Extract the (x, y) coordinate from the center of the cell holding the provided text.  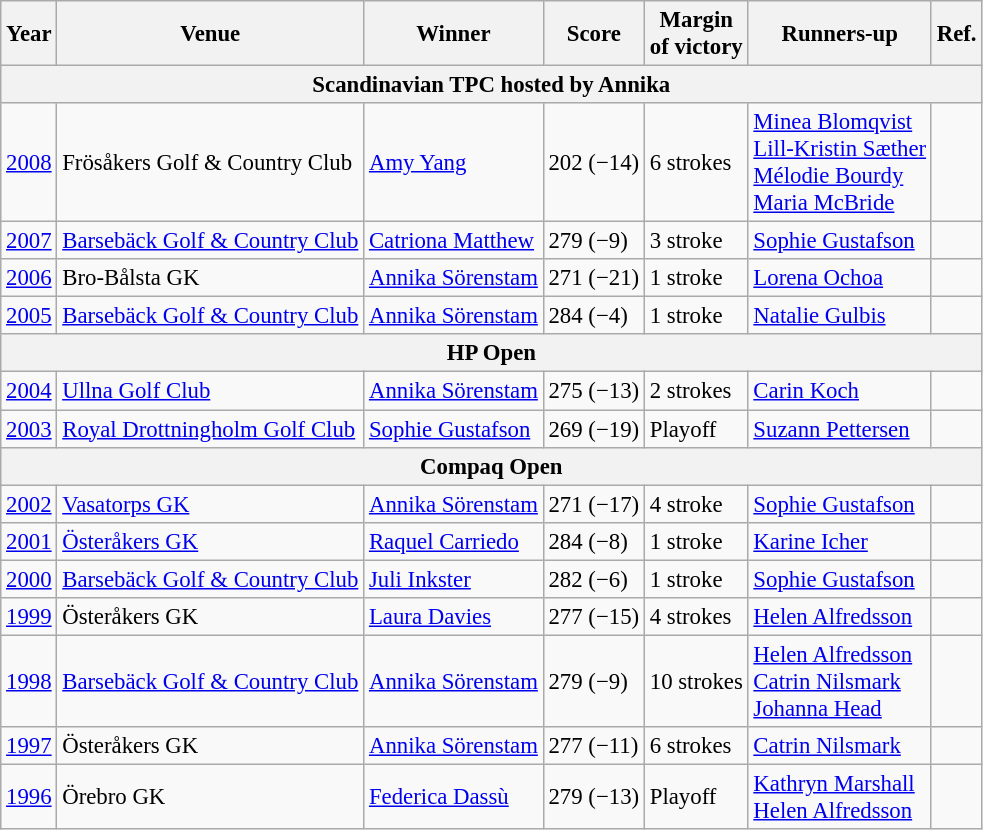
Carin Koch (840, 391)
Catrin Nilsmark (840, 746)
Helen Alfredsson Catrin Nilsmark Johanna Head (840, 681)
4 stroke (696, 504)
Laura Davies (454, 617)
3 stroke (696, 241)
1998 (29, 681)
1997 (29, 746)
269 (−19) (594, 429)
2003 (29, 429)
Juli Inkster (454, 579)
Scandinavian TPC hosted by Annika (492, 85)
2005 (29, 316)
HP Open (492, 353)
284 (−8) (594, 541)
2006 (29, 278)
Catriona Matthew (454, 241)
Runners-up (840, 34)
277 (−15) (594, 617)
282 (−6) (594, 579)
Karine Icher (840, 541)
Bro-Bålsta GK (210, 278)
Vasatorps GK (210, 504)
2007 (29, 241)
Natalie Gulbis (840, 316)
Suzann Pettersen (840, 429)
Minea Blomqvist Lill-Kristin Sæther Mélodie Bourdy Maria McBride (840, 162)
Helen Alfredsson (840, 617)
4 strokes (696, 617)
Venue (210, 34)
271 (−17) (594, 504)
279 (−13) (594, 796)
202 (−14) (594, 162)
Ullna Golf Club (210, 391)
Raquel Carriedo (454, 541)
2008 (29, 162)
271 (−21) (594, 278)
2 strokes (696, 391)
284 (−4) (594, 316)
Score (594, 34)
1996 (29, 796)
2002 (29, 504)
Frösåkers Golf & Country Club (210, 162)
Marginof victory (696, 34)
2004 (29, 391)
Federica Dassù (454, 796)
Royal Drottningholm Golf Club (210, 429)
Amy Yang (454, 162)
Year (29, 34)
2000 (29, 579)
277 (−11) (594, 746)
Ref. (956, 34)
Compaq Open (492, 466)
1999 (29, 617)
10 strokes (696, 681)
2001 (29, 541)
Kathryn Marshall Helen Alfredsson (840, 796)
275 (−13) (594, 391)
Lorena Ochoa (840, 278)
Winner (454, 34)
Örebro GK (210, 796)
